From the cell containing the given text, extract its center point as (x, y) coordinate. 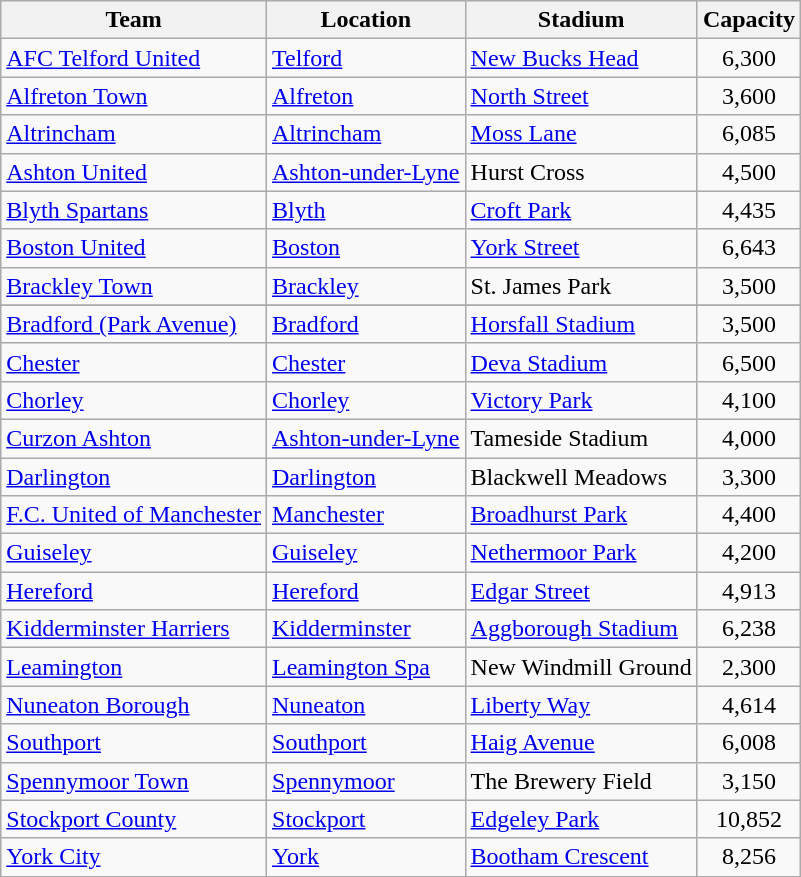
3,600 (748, 96)
Victory Park (581, 400)
Tameside Stadium (581, 438)
3,300 (748, 477)
Liberty Way (581, 705)
Ashton United (134, 172)
York (366, 857)
Edgar Street (581, 591)
Boston (366, 248)
Curzon Ashton (134, 438)
Stadium (581, 20)
Aggborough Stadium (581, 629)
F.C. United of Manchester (134, 515)
Boston United (134, 248)
Bootham Crescent (581, 857)
Blackwell Meadows (581, 477)
Telford (366, 58)
Kidderminster (366, 629)
Deva Stadium (581, 362)
Edgeley Park (581, 819)
Nethermoor Park (581, 553)
Stockport County (134, 819)
Brackley (366, 286)
6,008 (748, 743)
Bradford (366, 324)
6,500 (748, 362)
York Street (581, 248)
Croft Park (581, 210)
Spennymoor Town (134, 781)
Blyth Spartans (134, 210)
Moss Lane (581, 134)
Location (366, 20)
AFC Telford United (134, 58)
St. James Park (581, 286)
York City (134, 857)
4,000 (748, 438)
4,100 (748, 400)
3,150 (748, 781)
Brackley Town (134, 286)
Capacity (748, 20)
Haig Avenue (581, 743)
Spennymoor (366, 781)
Alfreton (366, 96)
4,400 (748, 515)
Nuneaton (366, 705)
The Brewery Field (581, 781)
Alfreton Town (134, 96)
New Windmill Ground (581, 667)
10,852 (748, 819)
4,435 (748, 210)
Horsfall Stadium (581, 324)
6,643 (748, 248)
4,200 (748, 553)
6,238 (748, 629)
New Bucks Head (581, 58)
2,300 (748, 667)
Team (134, 20)
Kidderminster Harriers (134, 629)
Nuneaton Borough (134, 705)
Leamington (134, 667)
6,085 (748, 134)
Bradford (Park Avenue) (134, 324)
8,256 (748, 857)
Leamington Spa (366, 667)
Manchester (366, 515)
North Street (581, 96)
Stockport (366, 819)
4,500 (748, 172)
Blyth (366, 210)
4,913 (748, 591)
4,614 (748, 705)
Hurst Cross (581, 172)
Broadhurst Park (581, 515)
6,300 (748, 58)
